Capture the cell that displays the provided text and extract its (X, Y) central coordinate. 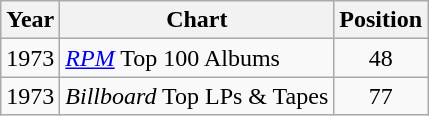
Billboard Top LPs & Tapes (197, 96)
48 (381, 58)
Chart (197, 20)
77 (381, 96)
Position (381, 20)
Year (30, 20)
RPM Top 100 Albums (197, 58)
